Find where the given text appears and provide that cell's center as [x, y] coordinate. 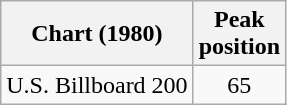
Chart (1980) [97, 34]
U.S. Billboard 200 [97, 85]
Peakposition [239, 34]
65 [239, 85]
